Capture the cell that displays the provided text and extract its [X, Y] central coordinate. 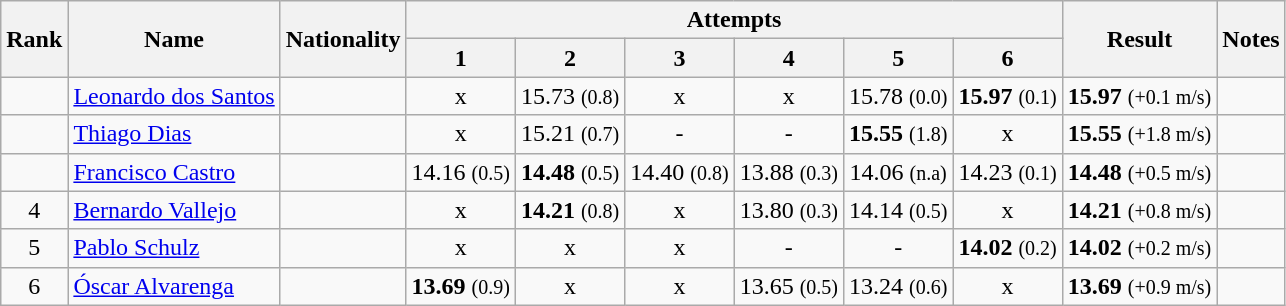
1 [460, 58]
14.06 (n.a) [898, 172]
14.48 (+0.5 m/s) [1140, 172]
Notes [1251, 39]
14.02 (0.2) [1008, 248]
Rank [34, 39]
14.48 (0.5) [570, 172]
13.80 (0.3) [788, 210]
14.23 (0.1) [1008, 172]
15.21 (0.7) [570, 134]
13.24 (0.6) [898, 286]
14.02 (+0.2 m/s) [1140, 248]
Result [1140, 39]
14.16 (0.5) [460, 172]
15.97 (+0.1 m/s) [1140, 96]
14.21 (0.8) [570, 210]
15.78 (0.0) [898, 96]
14.21 (+0.8 m/s) [1140, 210]
Pablo Schulz [174, 248]
13.69 (+0.9 m/s) [1140, 286]
Attempts [734, 20]
13.69 (0.9) [460, 286]
15.97 (0.1) [1008, 96]
Leonardo dos Santos [174, 96]
Nationality [343, 39]
15.55 (+1.8 m/s) [1140, 134]
Francisco Castro [174, 172]
13.65 (0.5) [788, 286]
Name [174, 39]
Bernardo Vallejo [174, 210]
15.73 (0.8) [570, 96]
15.55 (1.8) [898, 134]
2 [570, 58]
Thiago Dias [174, 134]
14.14 (0.5) [898, 210]
3 [680, 58]
Óscar Alvarenga [174, 286]
13.88 (0.3) [788, 172]
14.40 (0.8) [680, 172]
